Return [x, y] of the center of cell containing provided text 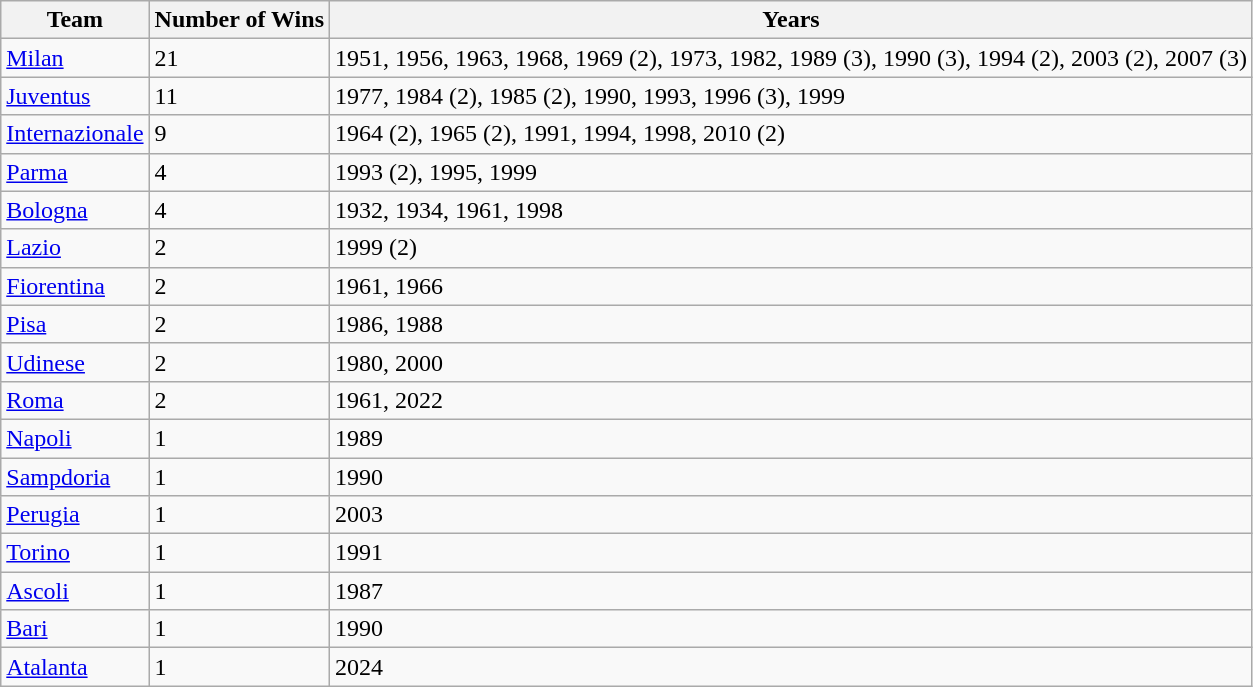
Perugia [75, 515]
Ascoli [75, 591]
Sampdoria [75, 477]
Bologna [75, 210]
Napoli [75, 438]
1977, 1984 (2), 1985 (2), 1990, 1993, 1996 (3), 1999 [792, 96]
1951, 1956, 1963, 1968, 1969 (2), 1973, 1982, 1989 (3), 1990 (3), 1994 (2), 2003 (2), 2007 (3) [792, 58]
Bari [75, 629]
1964 (2), 1965 (2), 1991, 1994, 1998, 2010 (2) [792, 134]
Years [792, 20]
11 [239, 96]
Fiorentina [75, 286]
Pisa [75, 324]
Internazionale [75, 134]
21 [239, 58]
Torino [75, 553]
1993 (2), 1995, 1999 [792, 172]
1961, 1966 [792, 286]
Atalanta [75, 667]
Roma [75, 400]
Number of Wins [239, 20]
1932, 1934, 1961, 1998 [792, 210]
2003 [792, 515]
Lazio [75, 248]
1999 (2) [792, 248]
1991 [792, 553]
1980, 2000 [792, 362]
Team [75, 20]
1987 [792, 591]
9 [239, 134]
2024 [792, 667]
Udinese [75, 362]
Milan [75, 58]
1986, 1988 [792, 324]
1961, 2022 [792, 400]
1989 [792, 438]
Parma [75, 172]
Juventus [75, 96]
